Provide the (x, y) coordinate of the cell's center where the given text is located.  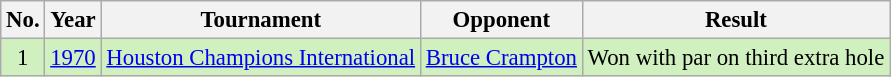
Opponent (501, 20)
1 (23, 58)
Result (736, 20)
Houston Champions International (260, 58)
Year (73, 20)
No. (23, 20)
1970 (73, 58)
Won with par on third extra hole (736, 58)
Bruce Crampton (501, 58)
Tournament (260, 20)
